Provide the [X, Y] coordinate of the cell's center where the given text is located.  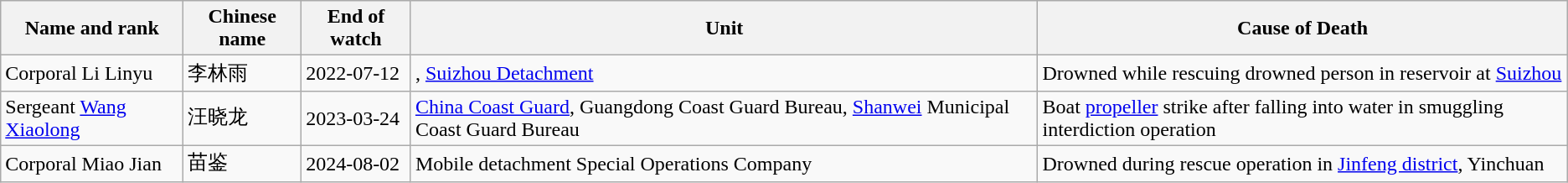
Drowned while rescuing drowned person in reservoir at Suizhou [1302, 74]
Corporal Li Linyu [92, 74]
2023-03-24 [357, 118]
2022-07-12 [357, 74]
Corporal Miao Jian [92, 163]
Sergeant Wang Xiaolong [92, 118]
李林雨 [243, 74]
Cause of Death [1302, 29]
汪晓龙 [243, 118]
苗鉴 [243, 163]
, Suizhou Detachment [724, 74]
Name and rank [92, 29]
Unit [724, 29]
China Coast Guard, Guangdong Coast Guard Bureau, Shanwei Municipal Coast Guard Bureau [724, 118]
Chinese name [243, 29]
Mobile detachment Special Operations Company [724, 163]
2024-08-02 [357, 163]
Boat propeller strike after falling into water in smuggling interdiction operation [1302, 118]
Drowned during rescue operation in Jinfeng district, Yinchuan [1302, 163]
End of watch [357, 29]
